Capture the cell that displays the provided text and extract its [X, Y] central coordinate. 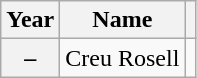
Name [122, 20]
Year [30, 20]
Creu Rosell [122, 58]
– [30, 58]
